Return (X, Y) of the center of cell containing provided text 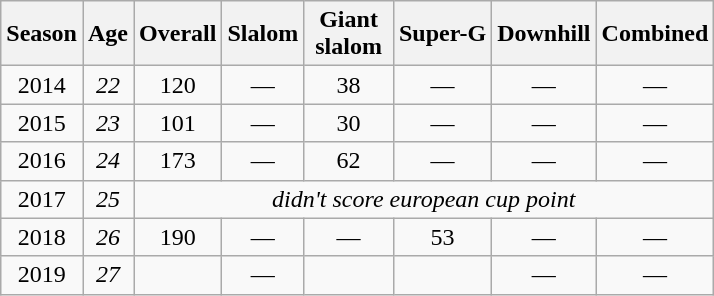
Slalom (263, 34)
22 (108, 85)
2015 (42, 123)
190 (178, 237)
Age (108, 34)
Combined (655, 34)
2018 (42, 237)
30 (349, 123)
26 (108, 237)
38 (349, 85)
Downhill (544, 34)
Super-G (442, 34)
2017 (42, 199)
Season (42, 34)
120 (178, 85)
62 (349, 161)
101 (178, 123)
Giant slalom (349, 34)
2016 (42, 161)
23 (108, 123)
Overall (178, 34)
25 (108, 199)
didn't score european cup point (424, 199)
24 (108, 161)
53 (442, 237)
173 (178, 161)
2014 (42, 85)
2019 (42, 275)
27 (108, 275)
